For the text-containing cell, return its midpoint in [x, y] coordinate format. 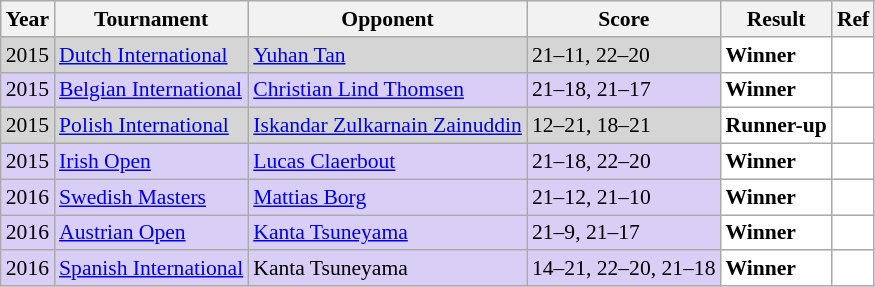
Austrian Open [151, 233]
Spanish International [151, 269]
21–18, 22–20 [624, 162]
Score [624, 19]
21–11, 22–20 [624, 55]
Mattias Borg [388, 197]
Runner-up [776, 126]
Tournament [151, 19]
Opponent [388, 19]
Result [776, 19]
Lucas Claerbout [388, 162]
Iskandar Zulkarnain Zainuddin [388, 126]
Swedish Masters [151, 197]
21–9, 21–17 [624, 233]
21–12, 21–10 [624, 197]
Dutch International [151, 55]
Irish Open [151, 162]
Belgian International [151, 90]
12–21, 18–21 [624, 126]
Ref [853, 19]
Polish International [151, 126]
14–21, 22–20, 21–18 [624, 269]
Year [28, 19]
Yuhan Tan [388, 55]
Christian Lind Thomsen [388, 90]
21–18, 21–17 [624, 90]
